Search for the cell housing the specified text and yield its [X, Y] center coordinate. 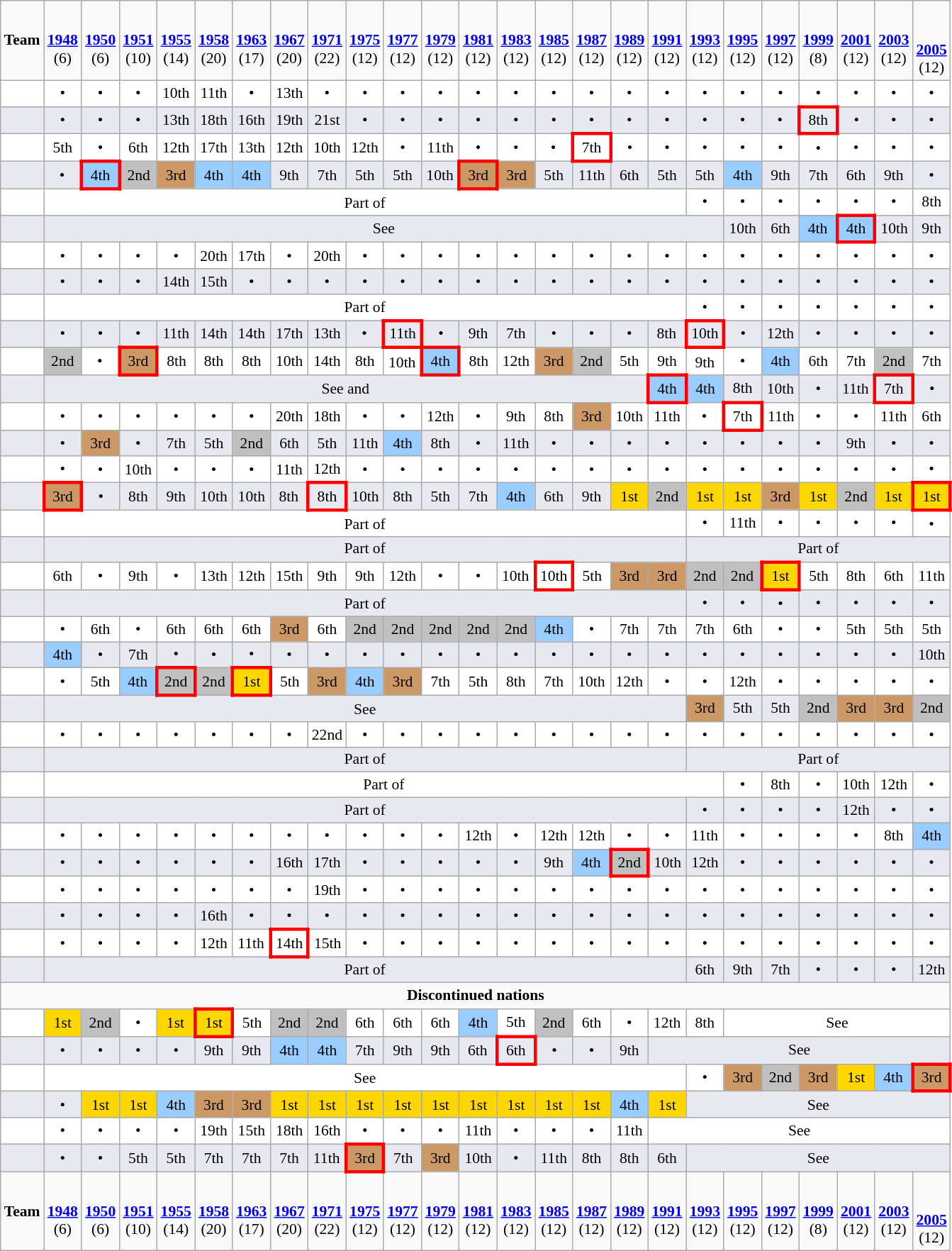
Discontinued nations [476, 996]
22nd [327, 735]
21st [327, 121]
See and [346, 389]
